Locate the cell with the specified text and output its [X, Y] center coordinate. 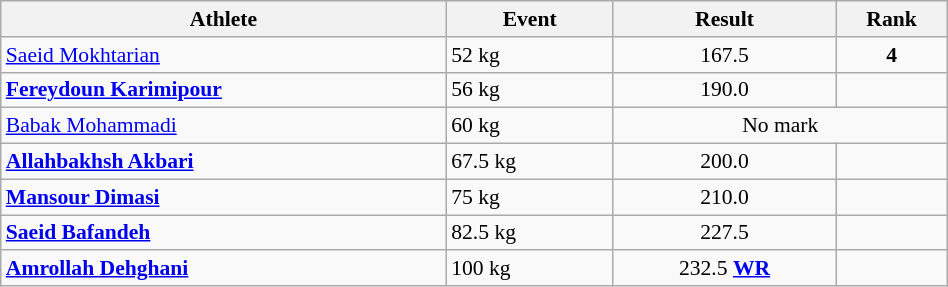
190.0 [724, 90]
Rank [892, 19]
Mansour Dimasi [224, 197]
100 kg [530, 269]
167.5 [724, 55]
227.5 [724, 233]
Amrollah Dehghani [224, 269]
210.0 [724, 197]
232.5 WR [724, 269]
Event [530, 19]
75 kg [530, 197]
200.0 [724, 162]
Babak Mohammadi [224, 126]
Saeid Bafandeh [224, 233]
4 [892, 55]
82.5 kg [530, 233]
Saeid Mokhtarian [224, 55]
Fereydoun Karimipour [224, 90]
Allahbakhsh Akbari [224, 162]
60 kg [530, 126]
56 kg [530, 90]
67.5 kg [530, 162]
52 kg [530, 55]
Result [724, 19]
No mark [780, 126]
Athlete [224, 19]
